Detect which cell encompasses the target text, then output its (x, y) center coordinate. 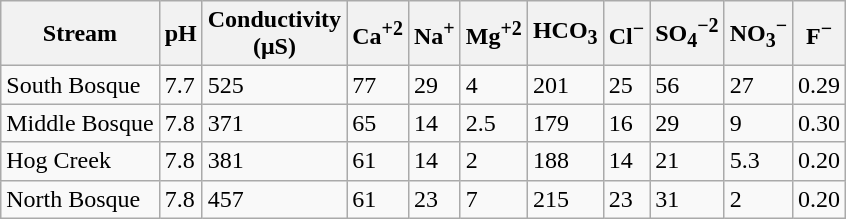
56 (687, 85)
Ca+2 (378, 34)
215 (565, 199)
0.30 (820, 123)
Conductivity(μS) (274, 34)
25 (626, 85)
Cl− (626, 34)
21 (687, 161)
179 (565, 123)
Stream (80, 34)
7 (494, 199)
0.29 (820, 85)
4 (494, 85)
9 (758, 123)
188 (565, 161)
North Bosque (80, 199)
South Bosque (80, 85)
16 (626, 123)
27 (758, 85)
HCO3 (565, 34)
525 (274, 85)
201 (565, 85)
pH (180, 34)
7.7 (180, 85)
Na+ (434, 34)
381 (274, 161)
Hog Creek (80, 161)
2.5 (494, 123)
Middle Bosque (80, 123)
31 (687, 199)
Mg+2 (494, 34)
SO4−2 (687, 34)
5.3 (758, 161)
77 (378, 85)
F− (820, 34)
65 (378, 123)
457 (274, 199)
NO3− (758, 34)
371 (274, 123)
